Search for the cell housing the specified text and yield its [x, y] center coordinate. 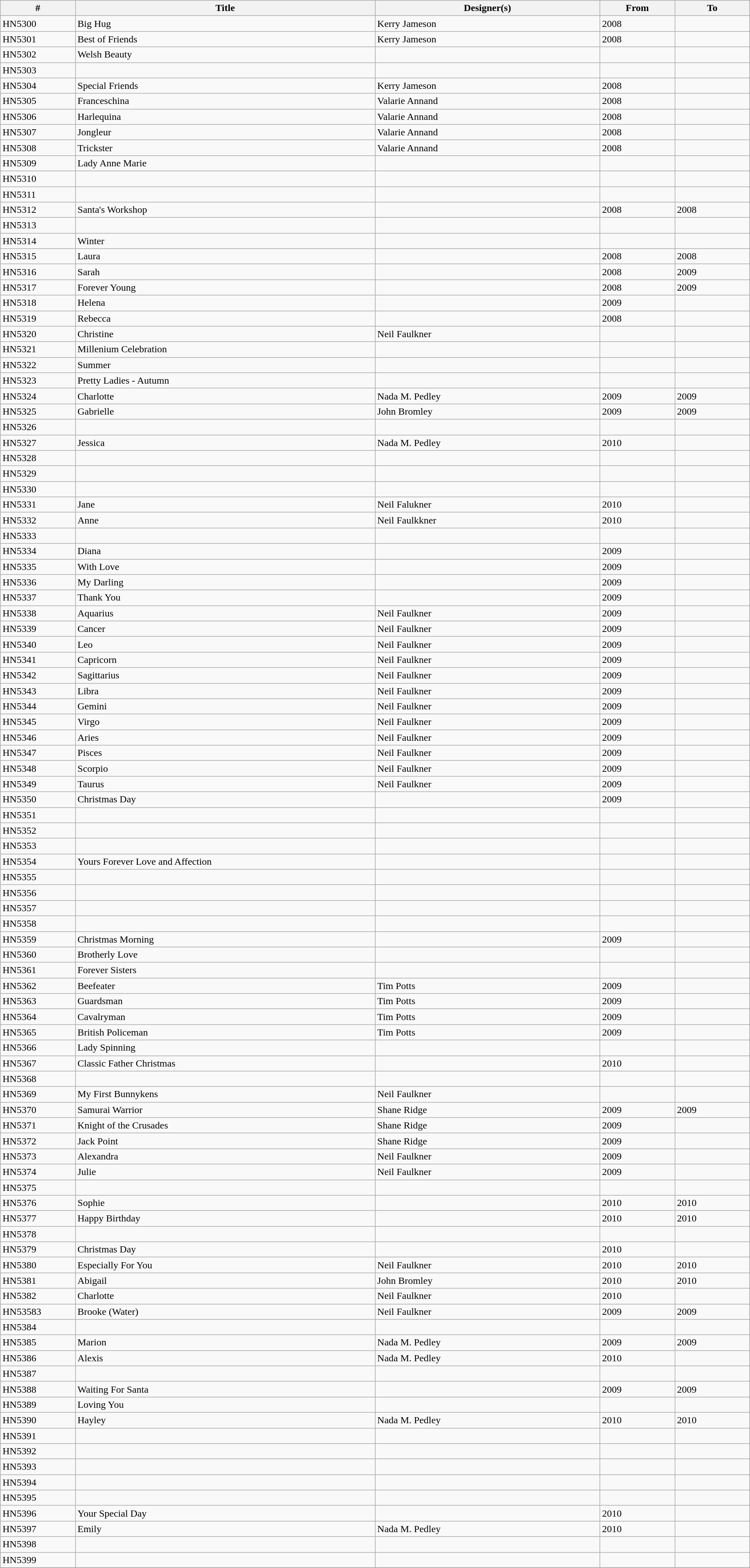
HN5308 [38, 148]
HN5356 [38, 892]
Lady Spinning [225, 1048]
Yours Forever Love and Affection [225, 861]
From [637, 8]
Happy Birthday [225, 1219]
Sarah [225, 272]
HN5316 [38, 272]
HN5380 [38, 1265]
Forever Sisters [225, 970]
Samurai Warrior [225, 1110]
HN5323 [38, 380]
HN5364 [38, 1017]
HN5327 [38, 442]
HN5348 [38, 769]
HN5374 [38, 1172]
HN5385 [38, 1343]
HN5390 [38, 1420]
Millenium Celebration [225, 349]
Classic Father Christmas [225, 1063]
HN5324 [38, 396]
HN5394 [38, 1482]
HN5340 [38, 644]
Pisces [225, 753]
HN5329 [38, 474]
HN5358 [38, 923]
HN5354 [38, 861]
My Darling [225, 582]
HN5305 [38, 101]
HN5389 [38, 1405]
Aquarius [225, 613]
Especially For You [225, 1265]
HN5382 [38, 1296]
HN5391 [38, 1435]
HN5333 [38, 536]
HN5387 [38, 1374]
HN5352 [38, 830]
Best of Friends [225, 39]
Jane [225, 505]
Libra [225, 691]
HN5319 [38, 318]
Welsh Beauty [225, 55]
Winter [225, 241]
HN5332 [38, 520]
Brooke (Water) [225, 1312]
Neil Falukner [488, 505]
Big Hug [225, 24]
HN5326 [38, 427]
HN53583 [38, 1312]
Hayley [225, 1420]
HN5344 [38, 707]
Trickster [225, 148]
HN5366 [38, 1048]
Lady Anne Marie [225, 163]
British Policeman [225, 1032]
HN5369 [38, 1094]
HN5350 [38, 799]
HN5303 [38, 70]
HN5306 [38, 117]
HN5314 [38, 241]
HN5309 [38, 163]
HN5300 [38, 24]
HN5361 [38, 970]
Franceschina [225, 101]
HN5341 [38, 660]
To [712, 8]
HN5371 [38, 1125]
Abigail [225, 1281]
Jessica [225, 442]
Gemini [225, 707]
Cancer [225, 629]
Designer(s) [488, 8]
HN5337 [38, 598]
Cavalryman [225, 1017]
Forever Young [225, 287]
HN5378 [38, 1234]
HN5362 [38, 986]
HN5342 [38, 675]
HN5353 [38, 846]
Alexandra [225, 1156]
HN5376 [38, 1203]
HN5379 [38, 1250]
HN5351 [38, 815]
Title [225, 8]
HN5397 [38, 1529]
HN5321 [38, 349]
HN5392 [38, 1451]
Scorpio [225, 769]
HN5357 [38, 908]
HN5318 [38, 303]
HN5345 [38, 722]
Aries [225, 738]
Brotherly Love [225, 955]
Harlequina [225, 117]
Julie [225, 1172]
HN5359 [38, 939]
HN5388 [38, 1389]
HN5334 [38, 551]
HN5384 [38, 1327]
Emily [225, 1529]
HN5315 [38, 256]
Marion [225, 1343]
HN5336 [38, 582]
HN5375 [38, 1188]
Pretty Ladies - Autumn [225, 380]
Rebecca [225, 318]
My First Bunnykens [225, 1094]
HN5381 [38, 1281]
Santa's Workshop [225, 210]
HN5365 [38, 1032]
HN5395 [38, 1498]
HN5310 [38, 179]
HN5338 [38, 613]
Gabrielle [225, 411]
HN5398 [38, 1544]
HN5328 [38, 458]
HN5355 [38, 877]
HN5386 [38, 1358]
HN5325 [38, 411]
HN5368 [38, 1079]
Anne [225, 520]
HN5399 [38, 1560]
HN5320 [38, 334]
HN5311 [38, 194]
HN5377 [38, 1219]
# [38, 8]
HN5370 [38, 1110]
Christmas Morning [225, 939]
Guardsman [225, 1001]
Diana [225, 551]
HN5373 [38, 1156]
HN5301 [38, 39]
Your Special Day [225, 1513]
HN5302 [38, 55]
Waiting For Santa [225, 1389]
HN5317 [38, 287]
Jongleur [225, 132]
Helena [225, 303]
HN5346 [38, 738]
With Love [225, 567]
Beefeater [225, 986]
HN5396 [38, 1513]
HN5343 [38, 691]
Summer [225, 365]
HN5312 [38, 210]
HN5330 [38, 489]
Taurus [225, 784]
HN5363 [38, 1001]
HN5339 [38, 629]
Loving You [225, 1405]
HN5331 [38, 505]
Alexis [225, 1358]
Virgo [225, 722]
Laura [225, 256]
HN5322 [38, 365]
HN5304 [38, 86]
Capricorn [225, 660]
Jack Point [225, 1141]
HN5313 [38, 225]
HN5349 [38, 784]
Neil Faulkkner [488, 520]
HN5347 [38, 753]
HN5372 [38, 1141]
Christine [225, 334]
Thank You [225, 598]
Sagittarius [225, 675]
HN5307 [38, 132]
Special Friends [225, 86]
Leo [225, 644]
HN5367 [38, 1063]
Knight of the Crusades [225, 1125]
HN5335 [38, 567]
HN5360 [38, 955]
Sophie [225, 1203]
HN5393 [38, 1467]
